Locate the cell with the specified text and output its [x, y] center coordinate. 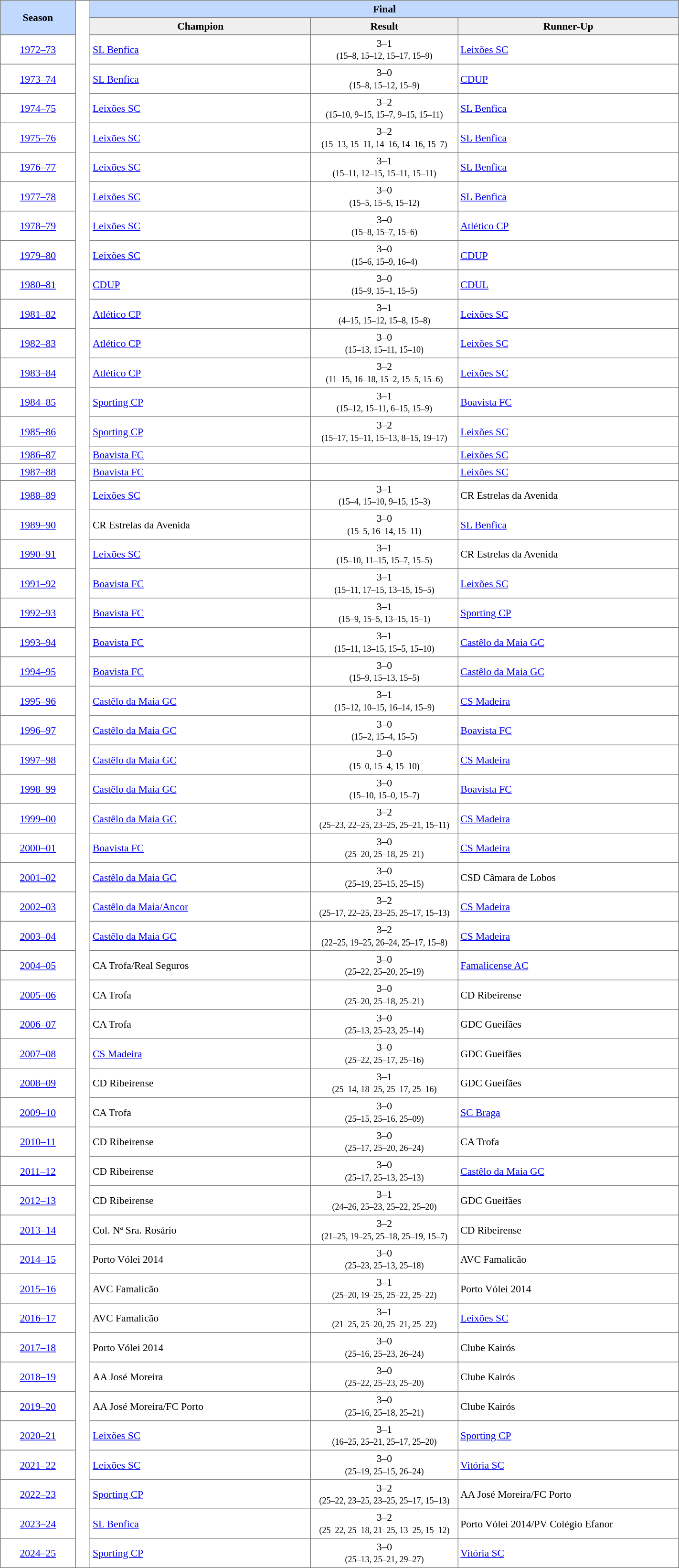
2000–01 [38, 848]
1981–82 [38, 314]
3–0(15–0, 15–4, 15–10) [384, 760]
2019–20 [38, 1406]
2015–16 [38, 1289]
1984–85 [38, 402]
3–1(15–8, 15–12, 15–17, 15–9) [384, 50]
3–0(25–17, 25–13, 25–13) [384, 1171]
3–1(15–11, 13–15, 15–5, 15–10) [384, 642]
1998–99 [38, 789]
Final [385, 9]
3–0(15–5, 16–14, 15–11) [384, 525]
3–1 (16–25, 25–21, 25–17, 25–20) [384, 1436]
1999–00 [38, 818]
2003–04 [38, 936]
1972–73 [38, 50]
2005–06 [38, 995]
3–0 (25–16, 25–18, 25–21) [384, 1406]
3–2(25–17, 22–25, 23–25, 25–17, 15–13) [384, 907]
2018–19 [38, 1377]
1975–76 [38, 138]
1990–91 [38, 554]
3–2(11–15, 16–18, 15–2, 15–5, 15–6) [384, 373]
3–0(15–9, 15–1, 15–5) [384, 285]
3–0(25–13, 25–23, 25–14) [384, 1024]
3–1(15–11, 12–15, 15–11, 15–11) [384, 167]
3–1(21–25, 25–20, 25–21, 25–22) [384, 1318]
3–0(15–2, 15–4, 15–5) [384, 730]
3–0(15–9, 15–13, 15–5) [384, 672]
3–1(24–26, 25–23, 25–22, 25–20) [384, 1201]
3–0 (25–19, 25–15, 26–24) [384, 1465]
1982–83 [38, 344]
1988–89 [38, 495]
3–0(25–17, 25–20, 26–24) [384, 1142]
3–2(22–25, 19–25, 26–24, 25–17, 15–8) [384, 936]
3–0(15–8, 15–12, 15–9) [384, 79]
1993–94 [38, 642]
3–2(25–22, 25–18, 21–25, 13–25, 15–12) [384, 1524]
2002–03 [38, 907]
1977–78 [38, 196]
3–0(25–23, 25–13, 25–18) [384, 1259]
CSD Câmara de Lobos [568, 877]
2012–13 [38, 1201]
3–1(4–15, 15–12, 15–8, 15–8) [384, 314]
2017–18 [38, 1347]
3–0(15–6, 15–9, 16–4) [384, 255]
1976–77 [38, 167]
3–1(25–14, 18–25, 25–17, 25–16) [384, 1083]
3–0(15–10, 15–0, 15–7) [384, 789]
Champion [201, 26]
2001–02 [38, 877]
3–0(15–5, 15–5, 15–12) [384, 196]
3–2(25–22, 23–25, 23–25, 25–17, 15–13) [384, 1494]
1995–96 [38, 701]
3–2(15–17, 15–11, 15–13, 8–15, 19–17) [384, 431]
2009–10 [38, 1112]
3–1(15–9, 15–5, 13–15, 15–1) [384, 613]
3–2(21–25, 19–25, 25–18, 25–19, 15–7) [384, 1230]
3–0(25–22, 25–17, 25–16) [384, 1053]
SC Braga [568, 1112]
Porto Vólei 2014/PV Colégio Efanor [568, 1524]
2020–21 [38, 1436]
2014–15 [38, 1259]
1997–98 [38, 760]
2011–12 [38, 1171]
3–1(15–4, 15–10, 9–15, 15–3) [384, 495]
Castêlo da Maia/Ancor [201, 907]
3–1(15–10, 11–15, 15–7, 15–5) [384, 554]
3–1(25–20, 19–25, 25–22, 25–22) [384, 1289]
CDUL [568, 285]
2004–05 [38, 966]
3–1(15–12, 10–15, 16–14, 15–9) [384, 701]
1974–75 [38, 108]
3–1(15–11, 17–15, 13–15, 15–5) [384, 583]
3–2(25–23, 22–25, 23–25, 25–21, 15–11) [384, 818]
1983–84 [38, 373]
3–0(25–15, 25–16, 25–09) [384, 1112]
Season [38, 18]
1991–92 [38, 583]
2021–22 [38, 1465]
2006–07 [38, 1024]
3–0(25–16, 25–23, 26–24) [384, 1347]
1996–97 [38, 730]
1978–79 [38, 226]
3–1(15–12, 15–11, 6–15, 15–9) [384, 402]
3–0(25–13, 25–21, 29–27) [384, 1553]
3–0(25–22, 25–23, 25–20) [384, 1377]
1979–80 [38, 255]
2013–14 [38, 1230]
1989–90 [38, 525]
3–2(15–13, 15–11, 14–16, 14–16, 15–7) [384, 138]
3–0(25–19, 25–15, 25–15) [384, 877]
AA José Moreira [201, 1377]
1992–93 [38, 613]
2023–24 [38, 1524]
2010–11 [38, 1142]
2008–09 [38, 1083]
3–2(15–10, 9–15, 15–7, 9–15, 15–11) [384, 108]
3–0(25–22, 25–20, 25–19) [384, 966]
1986–87 [38, 455]
Result [384, 26]
1994–95 [38, 672]
CA Trofa/Real Seguros [201, 966]
2016–17 [38, 1318]
3–0(15–13, 15–11, 15–10) [384, 344]
1973–74 [38, 79]
1980–81 [38, 285]
Runner-Up [568, 26]
Famalicense AC [568, 966]
1987–88 [38, 472]
1985–86 [38, 431]
2024–25 [38, 1553]
2007–08 [38, 1053]
3–0(15–8, 15–7, 15–6) [384, 226]
Col. Nª Sra. Rosário [201, 1230]
2022–23 [38, 1494]
